Pinpoint the cell where the given text exists, returning its (x, y) midpoint coordinate. 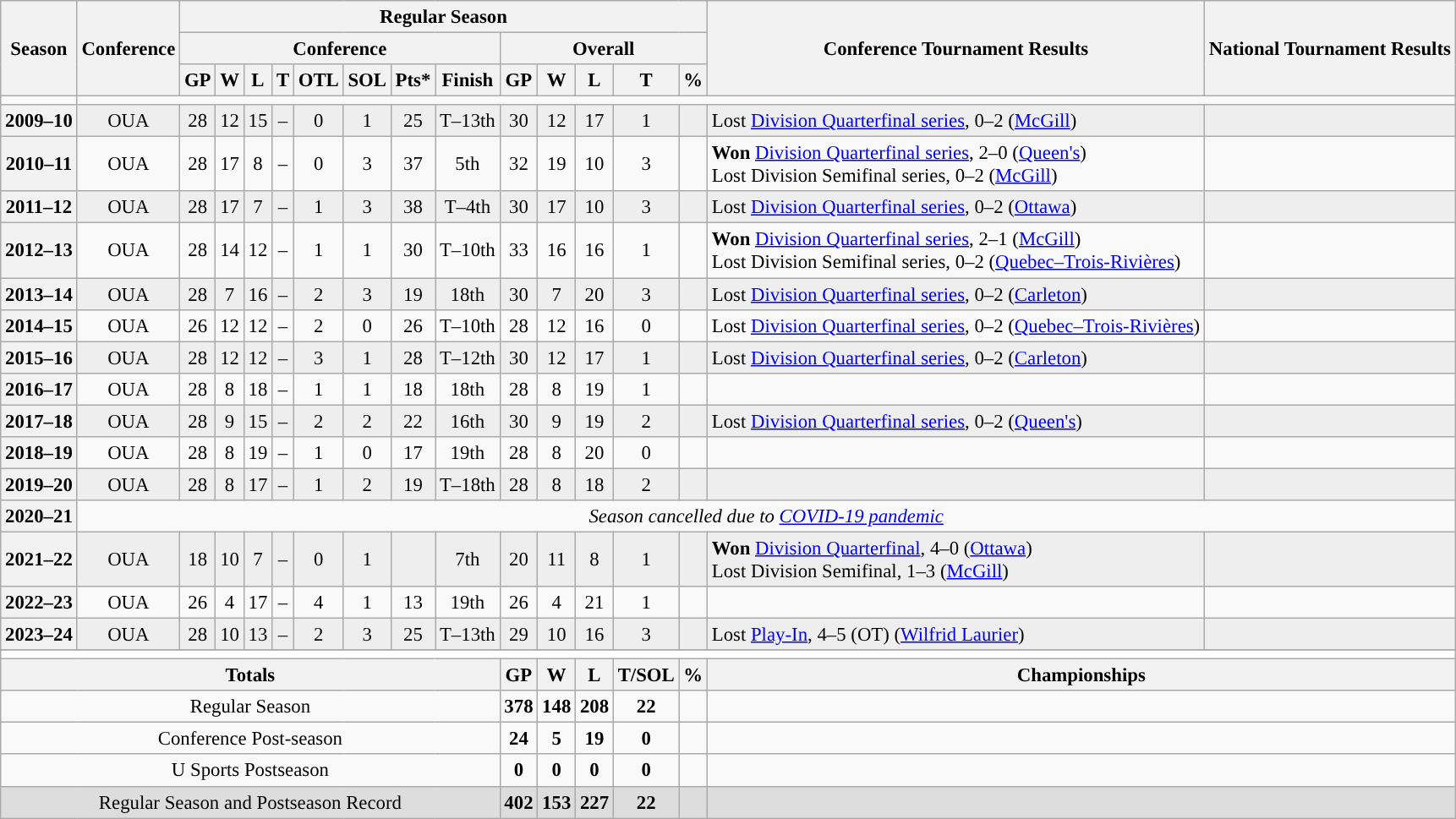
2012–13 (39, 250)
Lost Division Quarterfinal series, 0–2 (Quebec–Trois-Rivières) (955, 325)
2009–10 (39, 121)
2013–14 (39, 294)
Finish (468, 80)
Pts* (413, 80)
Lost Division Quarterfinal series, 0–2 (McGill) (955, 121)
227 (595, 802)
T–18th (468, 484)
Overall (604, 49)
Lost Division Quarterfinal series, 0–2 (Ottawa) (955, 207)
24 (519, 739)
14 (230, 250)
2016–17 (39, 389)
5 (556, 739)
11 (556, 560)
Won Division Quarterfinal, 4–0 (Ottawa)Lost Division Semifinal, 1–3 (McGill) (955, 560)
Won Division Quarterfinal series, 2–1 (McGill)Lost Division Semifinal series, 0–2 (Quebec–Trois-Rivières) (955, 250)
38 (413, 207)
Conference Post-season (250, 739)
Totals (250, 675)
T–12th (468, 358)
Lost Division Quarterfinal series, 0–2 (Queen's) (955, 421)
2023–24 (39, 635)
2019–20 (39, 484)
208 (595, 707)
Regular Season and Postseason Record (250, 802)
National Tournament Results (1331, 49)
Championships (1081, 675)
SOL (367, 80)
2011–12 (39, 207)
37 (413, 164)
148 (556, 707)
378 (519, 707)
21 (595, 603)
5th (468, 164)
2017–18 (39, 421)
2010–11 (39, 164)
2014–15 (39, 325)
2021–22 (39, 560)
32 (519, 164)
16th (468, 421)
2015–16 (39, 358)
Won Division Quarterfinal series, 2–0 (Queen's)Lost Division Semifinal series, 0–2 (McGill) (955, 164)
Season (39, 49)
Season cancelled due to COVID-19 pandemic (766, 516)
2018–19 (39, 453)
OTL (318, 80)
2020–21 (39, 516)
T/SOL (646, 675)
153 (556, 802)
Conference Tournament Results (955, 49)
29 (519, 635)
U Sports Postseason (250, 771)
Lost Play-In, 4–5 (OT) (Wilfrid Laurier) (955, 635)
33 (519, 250)
2022–23 (39, 603)
402 (519, 802)
7th (468, 560)
T–4th (468, 207)
